Extract the (X, Y) coordinate from the center of the cell holding the provided text.  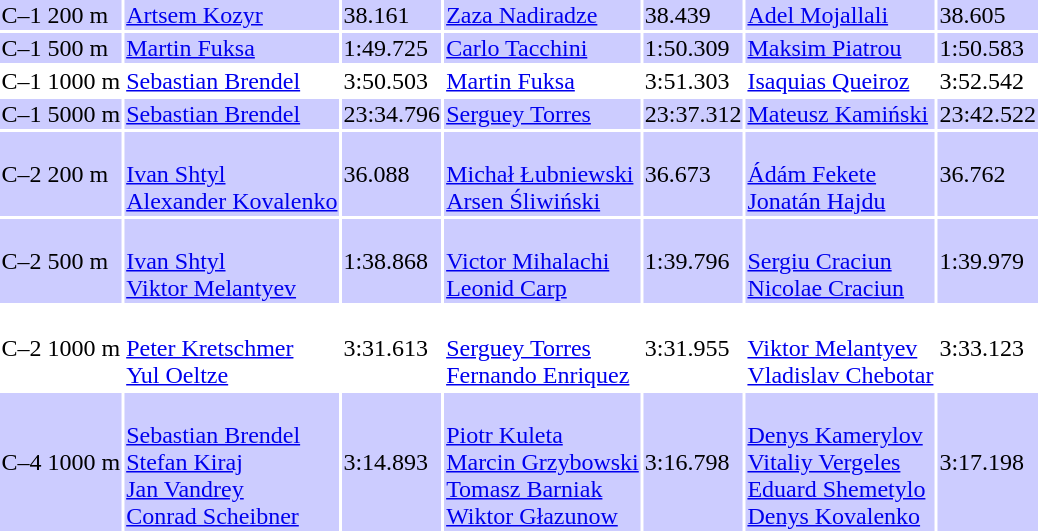
Maksim Piatrou (840, 48)
3:31.613 (392, 348)
Ádám FeketeJonatán Hajdu (840, 174)
Serguey Torres (543, 114)
36.673 (693, 174)
1:50.583 (988, 48)
Isaquias Queiroz (840, 81)
C–2 1000 m (61, 348)
Piotr KuletaMarcin GrzybowskiTomasz BarniakWiktor Głazunow (543, 462)
1:39.979 (988, 261)
Ivan ShtylAlexander Kovalenko (232, 174)
C–1 5000 m (61, 114)
Michał ŁubniewskiArsen Śliwiński (543, 174)
1:49.725 (392, 48)
C–1 500 m (61, 48)
38.161 (392, 15)
38.605 (988, 15)
3:33.123 (988, 348)
Adel Mojallali (840, 15)
Viktor MelantyevVladislav Chebotar (840, 348)
Sergiu CraciunNicolae Craciun (840, 261)
Artsem Kozyr (232, 15)
3:17.198 (988, 462)
Zaza Nadiradze (543, 15)
23:42.522 (988, 114)
3:14.893 (392, 462)
3:50.503 (392, 81)
1:38.868 (392, 261)
C–2 500 m (61, 261)
C–4 1000 m (61, 462)
C–1 1000 m (61, 81)
Ivan ShtylViktor Melantyev (232, 261)
3:16.798 (693, 462)
36.762 (988, 174)
36.088 (392, 174)
Denys KamerylovVitaliy VergelesEduard ShemetyloDenys Kovalenko (840, 462)
23:34.796 (392, 114)
Serguey TorresFernando Enriquez (543, 348)
C–1 200 m (61, 15)
3:51.303 (693, 81)
Carlo Tacchini (543, 48)
3:52.542 (988, 81)
C–2 200 m (61, 174)
Mateusz Kamiński (840, 114)
23:37.312 (693, 114)
1:50.309 (693, 48)
3:31.955 (693, 348)
1:39.796 (693, 261)
Victor MihalachiLeonid Carp (543, 261)
Sebastian BrendelStefan KirajJan VandreyConrad Scheibner (232, 462)
Peter KretschmerYul Oeltze (232, 348)
38.439 (693, 15)
